Detect which cell encompasses the target text, then output its (x, y) center coordinate. 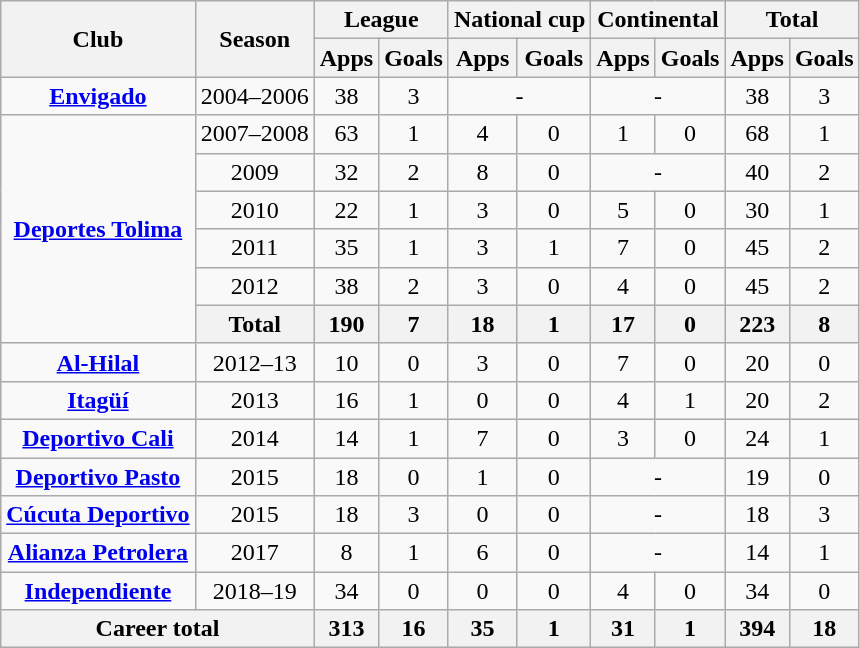
National cup (519, 20)
190 (346, 324)
223 (757, 324)
22 (346, 210)
2018–19 (254, 591)
40 (757, 172)
2012–13 (254, 362)
68 (757, 134)
Independiente (98, 591)
394 (757, 629)
Deportes Tolima (98, 229)
2007–2008 (254, 134)
2004–2006 (254, 96)
2013 (254, 400)
313 (346, 629)
Envigado (98, 96)
17 (623, 324)
Deportivo Cali (98, 438)
24 (757, 438)
Continental (658, 20)
2010 (254, 210)
Season (254, 39)
Club (98, 39)
63 (346, 134)
2014 (254, 438)
Itagüí (98, 400)
Alianza Petrolera (98, 553)
2009 (254, 172)
6 (482, 553)
32 (346, 172)
31 (623, 629)
30 (757, 210)
League (381, 20)
2011 (254, 248)
Cúcuta Deportivo (98, 515)
2012 (254, 286)
5 (623, 210)
Deportivo Pasto (98, 477)
Al-Hilal (98, 362)
19 (757, 477)
10 (346, 362)
2017 (254, 553)
Career total (158, 629)
